Capture the cell that displays the provided text and extract its [x, y] central coordinate. 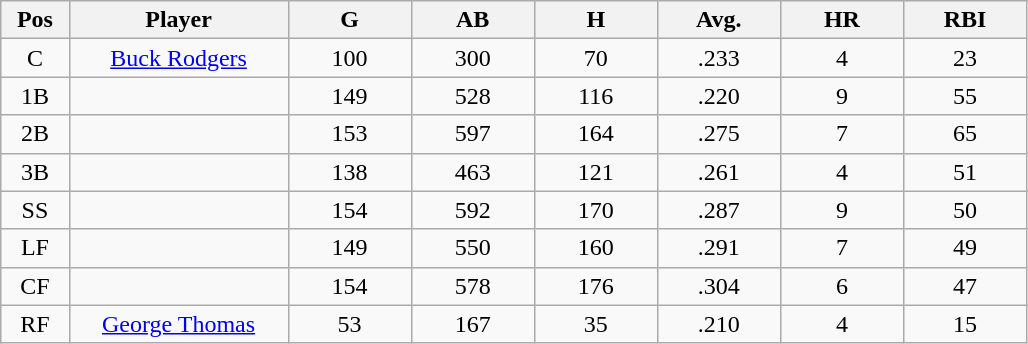
15 [964, 324]
153 [350, 134]
.291 [718, 248]
2B [35, 134]
.220 [718, 96]
George Thomas [178, 324]
23 [964, 58]
1B [35, 96]
47 [964, 286]
49 [964, 248]
HR [842, 20]
.275 [718, 134]
3B [35, 172]
G [350, 20]
.304 [718, 286]
592 [472, 210]
CF [35, 286]
176 [596, 286]
550 [472, 248]
LF [35, 248]
Pos [35, 20]
528 [472, 96]
AB [472, 20]
160 [596, 248]
.261 [718, 172]
.287 [718, 210]
116 [596, 96]
C [35, 58]
35 [596, 324]
51 [964, 172]
55 [964, 96]
170 [596, 210]
50 [964, 210]
Buck Rodgers [178, 58]
167 [472, 324]
.233 [718, 58]
SS [35, 210]
138 [350, 172]
RF [35, 324]
Player [178, 20]
578 [472, 286]
Avg. [718, 20]
65 [964, 134]
121 [596, 172]
597 [472, 134]
RBI [964, 20]
53 [350, 324]
H [596, 20]
300 [472, 58]
.210 [718, 324]
100 [350, 58]
6 [842, 286]
70 [596, 58]
164 [596, 134]
463 [472, 172]
